Output the (X, Y) coordinate of the center of the cell containing the given text.  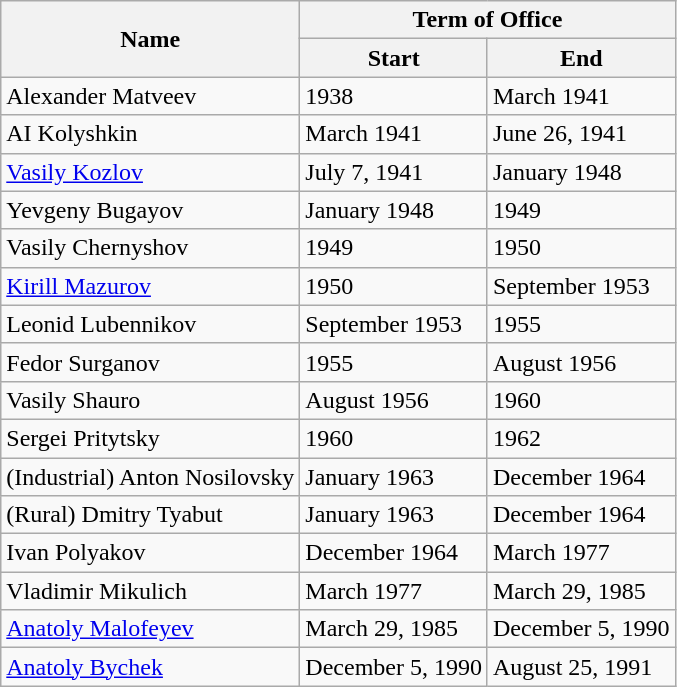
Yevgeny Bugayov (150, 210)
End (581, 58)
Leonid Lubennikov (150, 324)
Kirill Mazurov (150, 286)
June 26, 1941 (581, 134)
Anatoly Bychek (150, 667)
Vasily Shauro (150, 400)
Vladimir Mikulich (150, 591)
Vasily Chernyshov (150, 248)
Fedor Surganov (150, 362)
Alexander Matveev (150, 96)
(Rural) Dmitry Tyabut (150, 515)
July 7, 1941 (394, 172)
Name (150, 39)
Start (394, 58)
August 25, 1991 (581, 667)
(Industrial) Anton Nosilovsky (150, 477)
AI Kolyshkin (150, 134)
Anatoly Malofeyev (150, 629)
Sergei Pritytsky (150, 438)
1962 (581, 438)
Vasily Kozlov (150, 172)
Term of Office (488, 20)
Ivan Polyakov (150, 553)
1938 (394, 96)
